For the text-containing cell, return its midpoint in [X, Y] coordinate format. 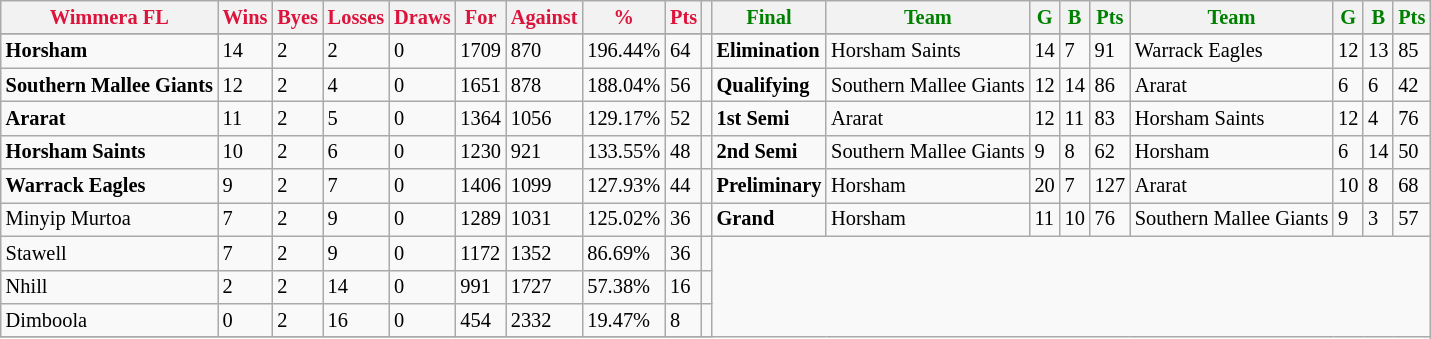
2nd Semi [770, 152]
Nhill [110, 287]
454 [480, 320]
188.04% [624, 85]
57.38% [624, 287]
1172 [480, 253]
48 [684, 152]
1727 [544, 287]
13 [1378, 51]
1056 [544, 118]
Wimmera FL [110, 17]
Minyip Murtoa [110, 219]
878 [544, 85]
5 [356, 118]
62 [1110, 152]
1651 [480, 85]
91 [1110, 51]
3 [1378, 219]
125.02% [624, 219]
Wins [246, 17]
20 [1045, 186]
86 [1110, 85]
Final [770, 17]
127 [1110, 186]
1031 [544, 219]
Qualifying [770, 85]
127.93% [624, 186]
83 [1110, 118]
991 [480, 287]
921 [544, 152]
85 [1412, 51]
1st Semi [770, 118]
1406 [480, 186]
1709 [480, 51]
For [480, 17]
64 [684, 51]
44 [684, 186]
1099 [544, 186]
Against [544, 17]
133.55% [624, 152]
57 [1412, 219]
Preliminary [770, 186]
Draws [422, 17]
870 [544, 51]
1352 [544, 253]
50 [1412, 152]
129.17% [624, 118]
Byes [297, 17]
Elimination [770, 51]
2332 [544, 320]
Grand [770, 219]
56 [684, 85]
19.47% [624, 320]
1289 [480, 219]
Dimboola [110, 320]
Losses [356, 17]
1364 [480, 118]
86.69% [624, 253]
% [624, 17]
52 [684, 118]
Stawell [110, 253]
196.44% [624, 51]
42 [1412, 85]
1230 [480, 152]
68 [1412, 186]
